Scan for the cell matching the given text and deliver its (X, Y) coordinate at center. 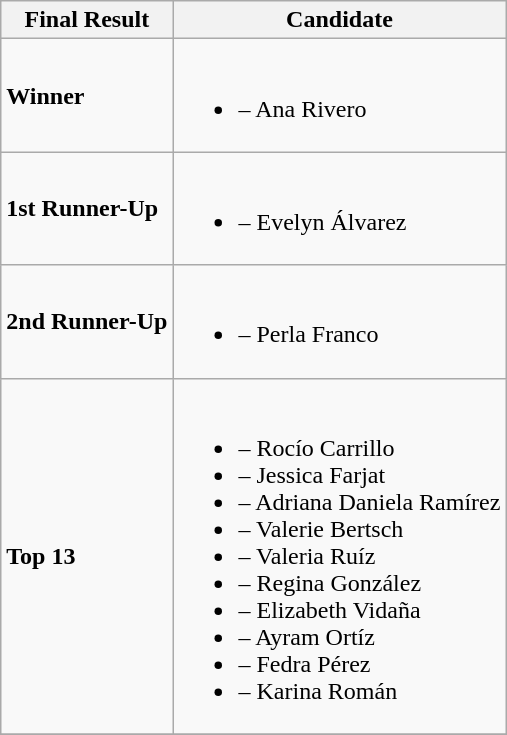
1st Runner-Up (87, 208)
– Ana Rivero (340, 96)
2nd Runner-Up (87, 322)
Winner (87, 96)
– Perla Franco (340, 322)
– Evelyn Álvarez (340, 208)
Top 13 (87, 556)
Candidate (340, 20)
Final Result (87, 20)
